Scan for the cell matching the given text and deliver its [X, Y] coordinate at center. 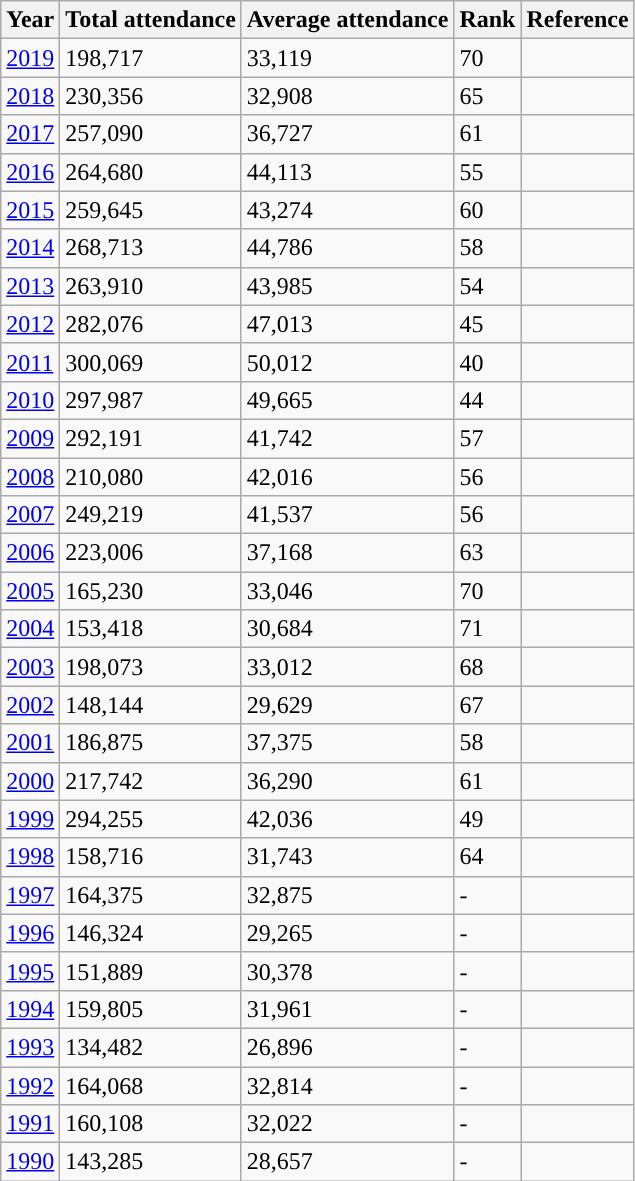
32,875 [348, 895]
67 [488, 705]
292,191 [151, 438]
43,274 [348, 210]
31,743 [348, 857]
37,375 [348, 743]
42,036 [348, 819]
42,016 [348, 477]
210,080 [151, 477]
Reference [578, 20]
300,069 [151, 362]
249,219 [151, 515]
33,012 [348, 667]
1994 [30, 1009]
158,716 [151, 857]
164,375 [151, 895]
1997 [30, 895]
36,290 [348, 781]
257,090 [151, 134]
47,013 [348, 324]
55 [488, 172]
2015 [30, 210]
263,910 [151, 286]
45 [488, 324]
44 [488, 400]
57 [488, 438]
259,645 [151, 210]
2008 [30, 477]
49 [488, 819]
1993 [30, 1047]
146,324 [151, 933]
36,727 [348, 134]
2012 [30, 324]
30,378 [348, 971]
143,285 [151, 1162]
1992 [30, 1085]
1995 [30, 971]
Total attendance [151, 20]
159,805 [151, 1009]
65 [488, 96]
2014 [30, 248]
198,717 [151, 58]
33,046 [348, 591]
164,068 [151, 1085]
29,265 [348, 933]
54 [488, 286]
134,482 [151, 1047]
Year [30, 20]
165,230 [151, 591]
44,786 [348, 248]
294,255 [151, 819]
50,012 [348, 362]
60 [488, 210]
31,961 [348, 1009]
151,889 [151, 971]
268,713 [151, 248]
Average attendance [348, 20]
198,073 [151, 667]
2007 [30, 515]
68 [488, 667]
2019 [30, 58]
2002 [30, 705]
264,680 [151, 172]
28,657 [348, 1162]
2017 [30, 134]
2013 [30, 286]
49,665 [348, 400]
26,896 [348, 1047]
1996 [30, 933]
2005 [30, 591]
41,537 [348, 515]
2016 [30, 172]
282,076 [151, 324]
2010 [30, 400]
30,684 [348, 629]
71 [488, 629]
32,908 [348, 96]
230,356 [151, 96]
223,006 [151, 553]
297,987 [151, 400]
217,742 [151, 781]
186,875 [151, 743]
2009 [30, 438]
160,108 [151, 1124]
1991 [30, 1124]
44,113 [348, 172]
32,022 [348, 1124]
1990 [30, 1162]
63 [488, 553]
2018 [30, 96]
32,814 [348, 1085]
2011 [30, 362]
1998 [30, 857]
33,119 [348, 58]
40 [488, 362]
2000 [30, 781]
37,168 [348, 553]
41,742 [348, 438]
43,985 [348, 286]
153,418 [151, 629]
29,629 [348, 705]
64 [488, 857]
2001 [30, 743]
1999 [30, 819]
Rank [488, 20]
148,144 [151, 705]
2003 [30, 667]
2006 [30, 553]
2004 [30, 629]
